Return [x, y] of the center of cell containing provided text 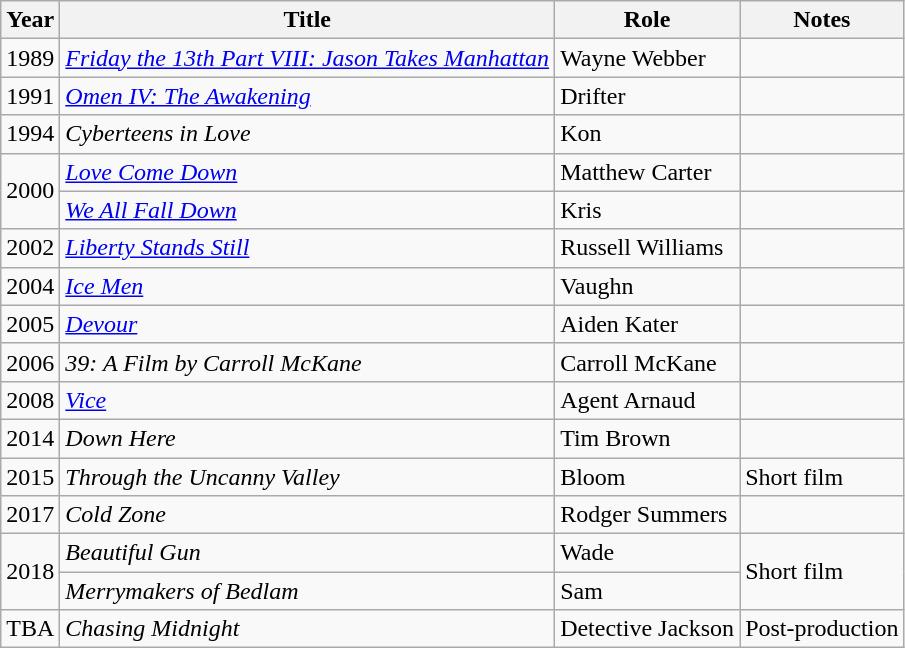
39: A Film by Carroll McKane [308, 362]
Detective Jackson [648, 629]
2008 [30, 400]
2017 [30, 515]
Omen IV: The Awakening [308, 96]
Love Come Down [308, 172]
Carroll McKane [648, 362]
Wade [648, 553]
1994 [30, 134]
Merrymakers of Bedlam [308, 591]
Vaughn [648, 286]
Aiden Kater [648, 324]
Sam [648, 591]
Rodger Summers [648, 515]
Cold Zone [308, 515]
Kris [648, 210]
2000 [30, 191]
2004 [30, 286]
Ice Men [308, 286]
Bloom [648, 477]
Title [308, 20]
Tim Brown [648, 438]
Beautiful Gun [308, 553]
2002 [30, 248]
2005 [30, 324]
Cyberteens in Love [308, 134]
We All Fall Down [308, 210]
Matthew Carter [648, 172]
1991 [30, 96]
Kon [648, 134]
2015 [30, 477]
Post-production [822, 629]
Liberty Stands Still [308, 248]
TBA [30, 629]
Russell Williams [648, 248]
2018 [30, 572]
Year [30, 20]
Through the Uncanny Valley [308, 477]
Down Here [308, 438]
Notes [822, 20]
Chasing Midnight [308, 629]
2006 [30, 362]
1989 [30, 58]
Agent Arnaud [648, 400]
Drifter [648, 96]
2014 [30, 438]
Role [648, 20]
Friday the 13th Part VIII: Jason Takes Manhattan [308, 58]
Devour [308, 324]
Vice [308, 400]
Wayne Webber [648, 58]
